Scan for the cell matching the given text and deliver its (x, y) coordinate at center. 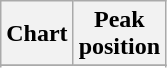
Chart (37, 34)
Peakposition (119, 34)
